Scan for the cell matching the given text and deliver its [x, y] coordinate at center. 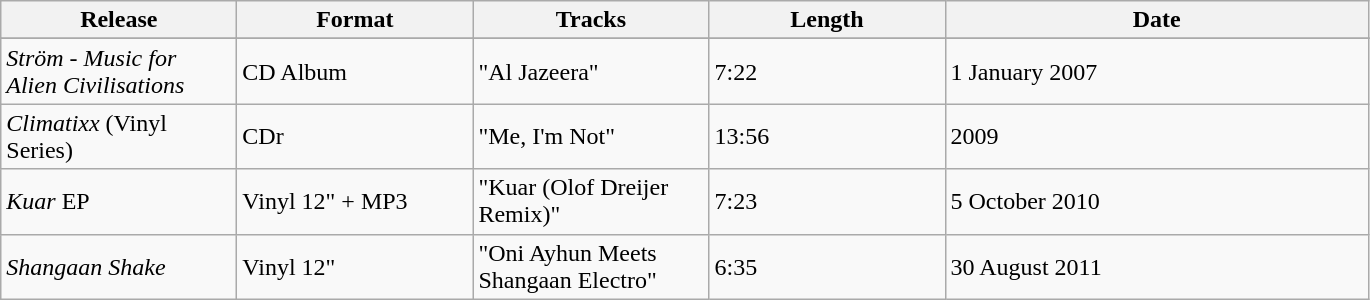
Vinyl 12" + MP3 [355, 202]
5 October 2010 [1157, 202]
Kuar EP [119, 202]
Shangaan Shake [119, 266]
CD Album [355, 72]
7:23 [827, 202]
30 August 2011 [1157, 266]
"Me, I'm Not" [591, 136]
Length [827, 20]
1 January 2007 [1157, 72]
"Kuar (Olof Dreijer Remix)" [591, 202]
2009 [1157, 136]
Tracks [591, 20]
"Al Jazeera" [591, 72]
6:35 [827, 266]
CDr [355, 136]
7:22 [827, 72]
"Oni Ayhun Meets Shangaan Electro" [591, 266]
Ström - Music for Alien Civilisations [119, 72]
Date [1157, 20]
13:56 [827, 136]
Climatixx (Vinyl Series) [119, 136]
Vinyl 12" [355, 266]
Release [119, 20]
Format [355, 20]
